For the text-containing cell, return its midpoint in (X, Y) coordinate format. 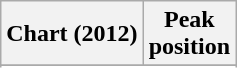
Peakposition (189, 34)
Chart (2012) (72, 34)
